Identify which cell holds the provided text, then report its (x, y) central coordinate. 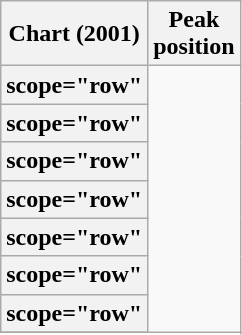
Chart (2001) (74, 34)
Peakposition (194, 34)
